Provide the [X, Y] coordinate of the cell's center where the given text is located.  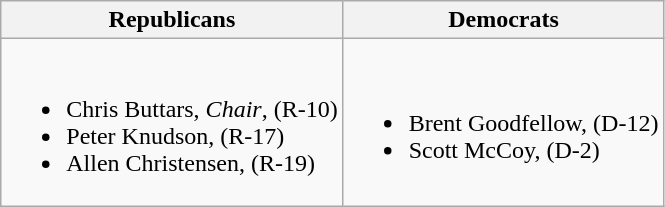
Democrats [504, 20]
Brent Goodfellow, (D-12)Scott McCoy, (D-2) [504, 122]
Chris Buttars, Chair, (R-10)Peter Knudson, (R-17)Allen Christensen, (R-19) [172, 122]
Republicans [172, 20]
